Locate the cell with the specified text and output its (X, Y) center coordinate. 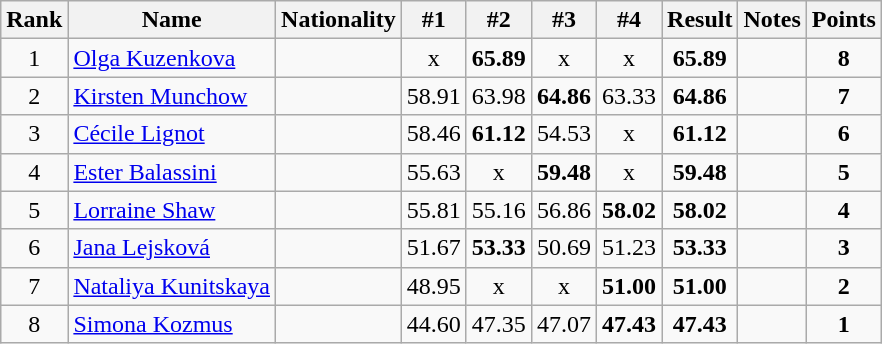
51.67 (434, 248)
54.53 (564, 134)
63.33 (628, 96)
#4 (628, 20)
58.46 (434, 134)
Kirsten Munchow (172, 96)
48.95 (434, 286)
63.98 (498, 96)
55.63 (434, 172)
55.81 (434, 210)
Simona Kozmus (172, 324)
Nationality (339, 20)
Ester Balassini (172, 172)
#3 (564, 20)
Notes (772, 20)
47.07 (564, 324)
Rank (34, 20)
Name (172, 20)
Nataliya Kunitskaya (172, 286)
Jana Lejsková (172, 248)
Points (844, 20)
56.86 (564, 210)
51.23 (628, 248)
44.60 (434, 324)
Result (700, 20)
Cécile Lignot (172, 134)
50.69 (564, 248)
Olga Kuzenkova (172, 58)
#1 (434, 20)
58.91 (434, 96)
Lorraine Shaw (172, 210)
#2 (498, 20)
47.35 (498, 324)
55.16 (498, 210)
